Detect which cell encompasses the target text, then output its [X, Y] center coordinate. 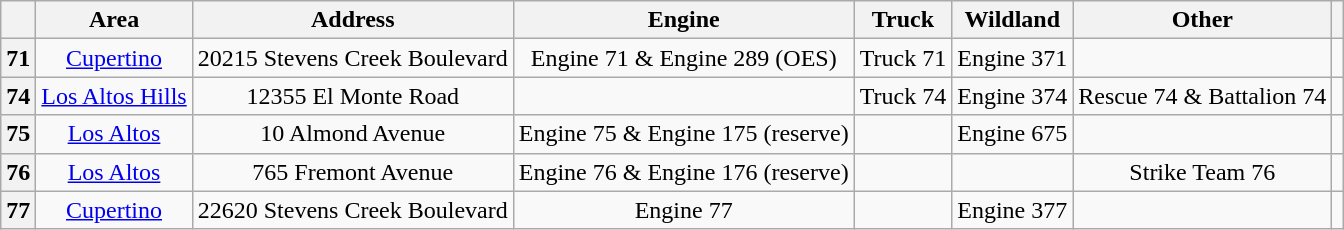
Address [352, 20]
Truck 71 [903, 58]
Truck [903, 20]
10 Almond Avenue [352, 134]
Wildland [1012, 20]
Area [114, 20]
12355 El Monte Road [352, 96]
71 [18, 58]
Engine 77 [684, 210]
Engine 71 & Engine 289 (OES) [684, 58]
20215 Stevens Creek Boulevard [352, 58]
Los Altos Hills [114, 96]
Engine 374 [1012, 96]
77 [18, 210]
Engine 371 [1012, 58]
Truck 74 [903, 96]
Engine 377 [1012, 210]
22620 Stevens Creek Boulevard [352, 210]
Rescue 74 & Battalion 74 [1202, 96]
Engine 75 & Engine 175 (reserve) [684, 134]
Strike Team 76 [1202, 172]
Other [1202, 20]
74 [18, 96]
76 [18, 172]
75 [18, 134]
Engine 675 [1012, 134]
Engine [684, 20]
Engine 76 & Engine 176 (reserve) [684, 172]
765 Fremont Avenue [352, 172]
